Pinpoint the cell where the given text exists, returning its (X, Y) midpoint coordinate. 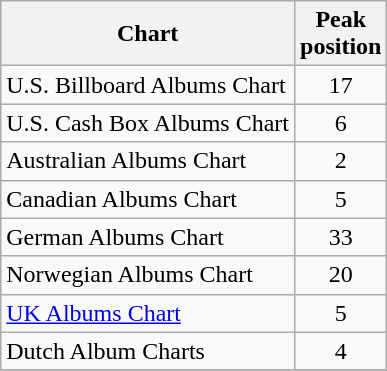
Norwegian Albums Chart (148, 275)
33 (341, 237)
Peakposition (341, 34)
Australian Albums Chart (148, 161)
U.S. Billboard Albums Chart (148, 85)
Dutch Album Charts (148, 351)
Canadian Albums Chart (148, 199)
17 (341, 85)
U.S. Cash Box Albums Chart (148, 123)
Chart (148, 34)
20 (341, 275)
4 (341, 351)
6 (341, 123)
German Albums Chart (148, 237)
UK Albums Chart (148, 313)
2 (341, 161)
